Output the (x, y) coordinate of the center of the cell containing the given text.  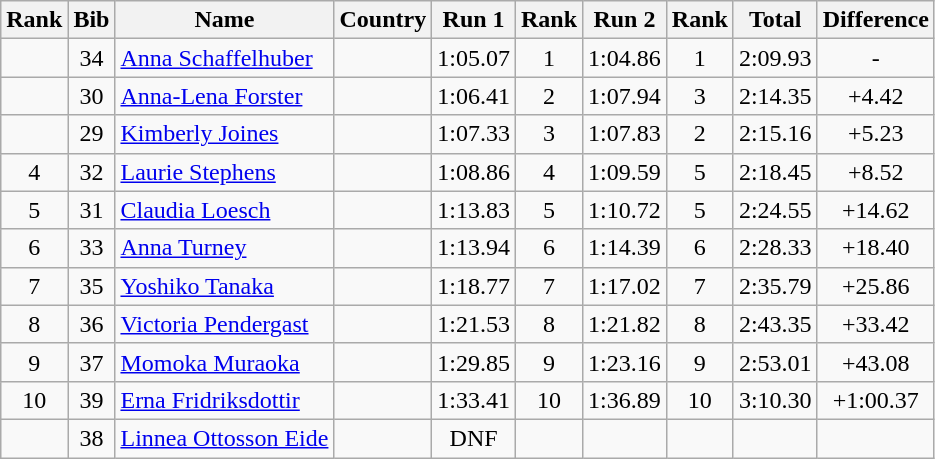
2:15.16 (775, 134)
2:18.45 (775, 172)
32 (92, 172)
DNF (474, 438)
29 (92, 134)
31 (92, 210)
1:07.83 (625, 134)
Anna Schaffelhuber (224, 58)
2:24.55 (775, 210)
39 (92, 400)
Total (775, 20)
Run 1 (474, 20)
+18.40 (876, 248)
Country (383, 20)
2:14.35 (775, 96)
1:33.41 (474, 400)
3:10.30 (775, 400)
Laurie Stephens (224, 172)
1:21.53 (474, 324)
+43.08 (876, 362)
1:04.86 (625, 58)
1:06.41 (474, 96)
Anna-Lena Forster (224, 96)
+4.42 (876, 96)
2:43.35 (775, 324)
Run 2 (625, 20)
1:13.83 (474, 210)
1:08.86 (474, 172)
+8.52 (876, 172)
Yoshiko Tanaka (224, 286)
1:18.77 (474, 286)
Erna Fridriksdottir (224, 400)
1:09.59 (625, 172)
+1:00.37 (876, 400)
Claudia Loesch (224, 210)
1:05.07 (474, 58)
2:35.79 (775, 286)
2:53.01 (775, 362)
- (876, 58)
Victoria Pendergast (224, 324)
1:07.94 (625, 96)
35 (92, 286)
Bib (92, 20)
+5.23 (876, 134)
1:14.39 (625, 248)
1:21.82 (625, 324)
Linnea Ottosson Eide (224, 438)
34 (92, 58)
1:36.89 (625, 400)
+25.86 (876, 286)
Kimberly Joines (224, 134)
1:17.02 (625, 286)
30 (92, 96)
Momoka Muraoka (224, 362)
2:09.93 (775, 58)
1:29.85 (474, 362)
37 (92, 362)
Name (224, 20)
33 (92, 248)
2:28.33 (775, 248)
38 (92, 438)
1:07.33 (474, 134)
Anna Turney (224, 248)
Difference (876, 20)
1:23.16 (625, 362)
1:10.72 (625, 210)
+14.62 (876, 210)
+33.42 (876, 324)
36 (92, 324)
1:13.94 (474, 248)
